Determine the (X, Y) coordinate at the center of the cell enclosing the given text.  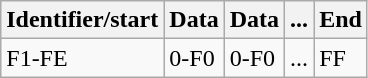
Identifier/start (82, 20)
F1-FE (82, 58)
End (341, 20)
FF (341, 58)
